Find where the given text appears and provide that cell's center as [X, Y] coordinate. 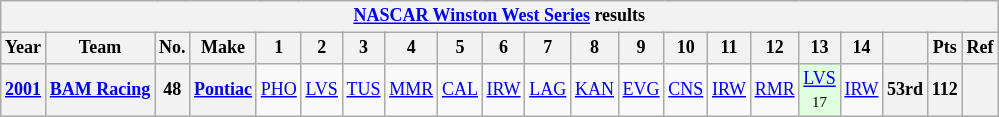
9 [641, 48]
PHO [278, 90]
CAL [460, 90]
3 [364, 48]
112 [944, 90]
Team [100, 48]
14 [862, 48]
13 [820, 48]
CNS [686, 90]
BAM Racing [100, 90]
NASCAR Winston West Series results [500, 16]
Pts [944, 48]
1 [278, 48]
Ref [980, 48]
RMR [774, 90]
10 [686, 48]
EVG [641, 90]
MMR [412, 90]
Year [24, 48]
Make [224, 48]
53rd [906, 90]
5 [460, 48]
7 [548, 48]
11 [730, 48]
4 [412, 48]
48 [172, 90]
12 [774, 48]
2001 [24, 90]
LVS17 [820, 90]
KAN [595, 90]
LAG [548, 90]
No. [172, 48]
LVS [322, 90]
TUS [364, 90]
2 [322, 48]
Pontiac [224, 90]
8 [595, 48]
6 [504, 48]
